Locate the cell with the specified text and output its (X, Y) center coordinate. 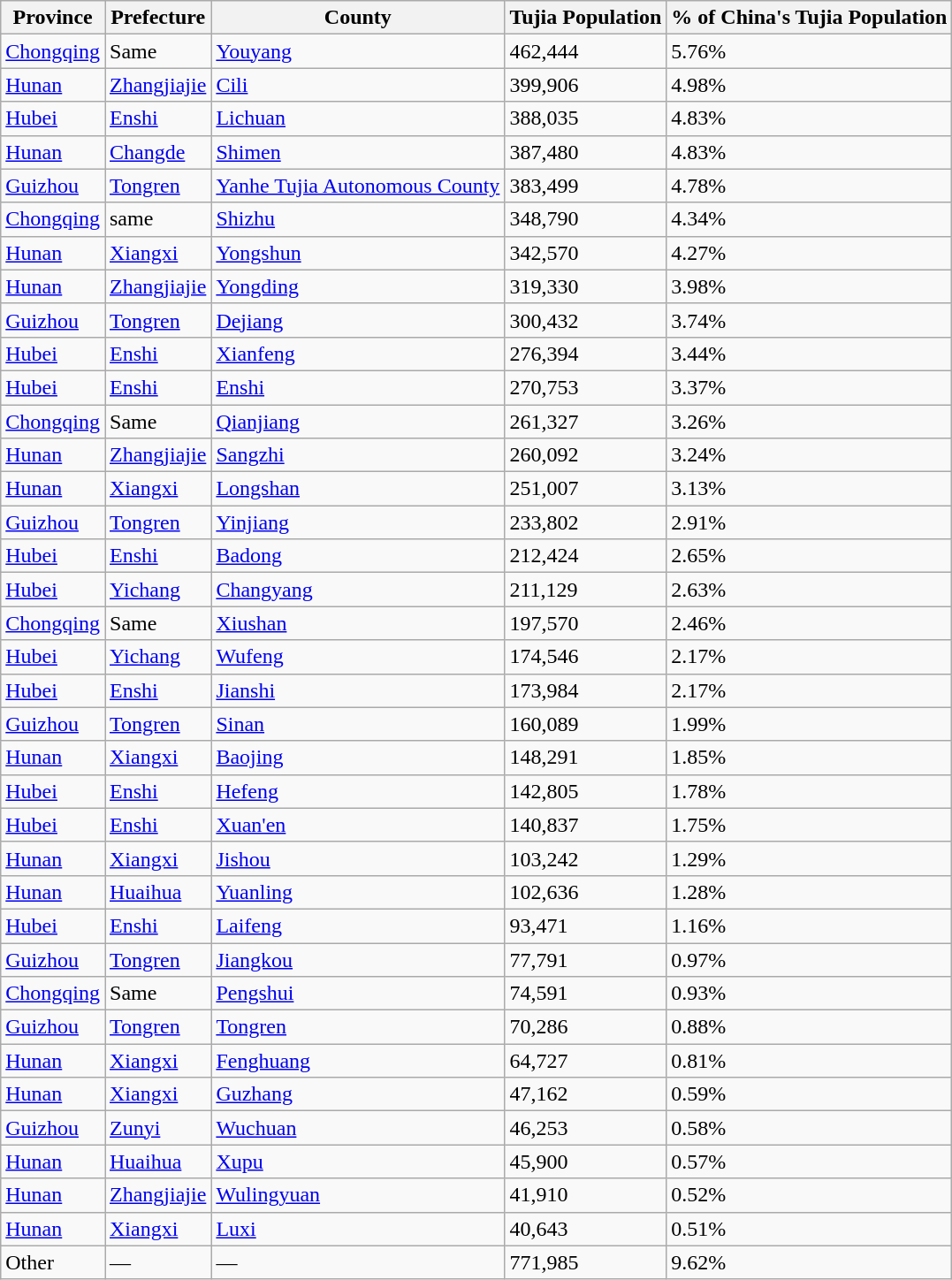
0.52% (810, 1195)
3.44% (810, 354)
46,253 (585, 1128)
Yanhe Tujia Autonomous County (358, 186)
270,753 (585, 387)
2.65% (810, 556)
2.63% (810, 590)
140,837 (585, 825)
319,330 (585, 286)
2.91% (810, 522)
388,035 (585, 118)
4.34% (810, 219)
0.88% (810, 1027)
0.59% (810, 1094)
260,092 (585, 455)
0.97% (810, 959)
Youyang (358, 51)
173,984 (585, 690)
212,424 (585, 556)
1.99% (810, 724)
3.26% (810, 422)
348,790 (585, 219)
Dejiang (358, 320)
Yongshun (358, 253)
4.27% (810, 253)
% of China's Tujia Population (810, 18)
3.13% (810, 489)
Sinan (358, 724)
Longshan (358, 489)
47,162 (585, 1094)
Fenghuang (358, 1061)
300,432 (585, 320)
4.98% (810, 85)
3.37% (810, 387)
Yuanling (358, 892)
197,570 (585, 623)
County (358, 18)
Yongding (358, 286)
0.51% (810, 1229)
Tujia Population (585, 18)
160,089 (585, 724)
Pengshui (358, 994)
0.81% (810, 1061)
Xiushan (358, 623)
103,242 (585, 858)
261,327 (585, 422)
Changde (157, 152)
1.75% (810, 825)
2.46% (810, 623)
Other (53, 1262)
40,643 (585, 1229)
Jiangkou (358, 959)
Yinjiang (358, 522)
Shizhu (358, 219)
211,129 (585, 590)
Jishou (358, 858)
Laifeng (358, 926)
233,802 (585, 522)
64,727 (585, 1061)
Hefeng (358, 791)
3.74% (810, 320)
Prefecture (157, 18)
Sangzhi (358, 455)
41,910 (585, 1195)
399,906 (585, 85)
387,480 (585, 152)
Guzhang (358, 1094)
Wufeng (358, 657)
93,471 (585, 926)
Qianjiang (358, 422)
462,444 (585, 51)
4.78% (810, 186)
Badong (358, 556)
Xupu (358, 1162)
Zunyi (157, 1128)
102,636 (585, 892)
342,570 (585, 253)
251,007 (585, 489)
1.85% (810, 758)
9.62% (810, 1262)
Baojing (358, 758)
174,546 (585, 657)
77,791 (585, 959)
same (157, 219)
0.58% (810, 1128)
Xuan'en (358, 825)
142,805 (585, 791)
Xianfeng (358, 354)
1.78% (810, 791)
Lichuan (358, 118)
771,985 (585, 1262)
Wulingyuan (358, 1195)
45,900 (585, 1162)
Wuchuan (358, 1128)
Cili (358, 85)
0.93% (810, 994)
Shimen (358, 152)
0.57% (810, 1162)
Luxi (358, 1229)
383,499 (585, 186)
1.16% (810, 926)
1.28% (810, 892)
1.29% (810, 858)
Jianshi (358, 690)
74,591 (585, 994)
Changyang (358, 590)
148,291 (585, 758)
70,286 (585, 1027)
3.98% (810, 286)
Province (53, 18)
5.76% (810, 51)
3.24% (810, 455)
276,394 (585, 354)
